Identify which cell holds the provided text, then report its [x, y] central coordinate. 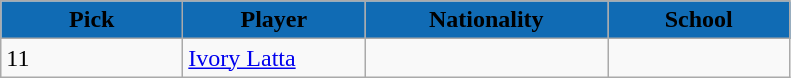
Nationality [486, 20]
Ivory Latta [274, 58]
Player [274, 20]
School [699, 20]
Pick [92, 20]
11 [92, 58]
